Detect which cell encompasses the target text, then output its (X, Y) center coordinate. 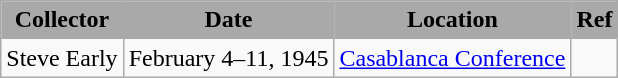
Location (452, 20)
Steve Early (62, 58)
Ref (594, 20)
Collector (62, 20)
Date (228, 20)
February 4–11, 1945 (228, 58)
Casablanca Conference (452, 58)
